Identify which cell holds the provided text, then report its [X, Y] central coordinate. 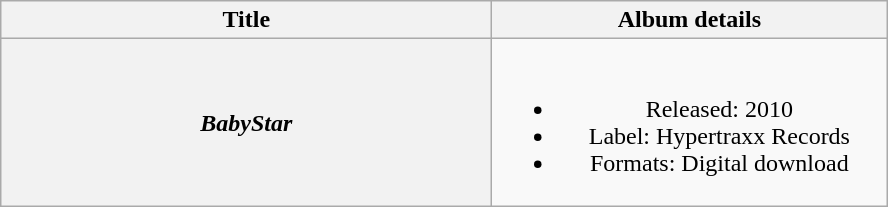
Released: 2010Label: Hypertraxx RecordsFormats: Digital download [690, 122]
Album details [690, 20]
Title [246, 20]
BabyStar [246, 122]
